Identify which cell holds the provided text, then report its [X, Y] central coordinate. 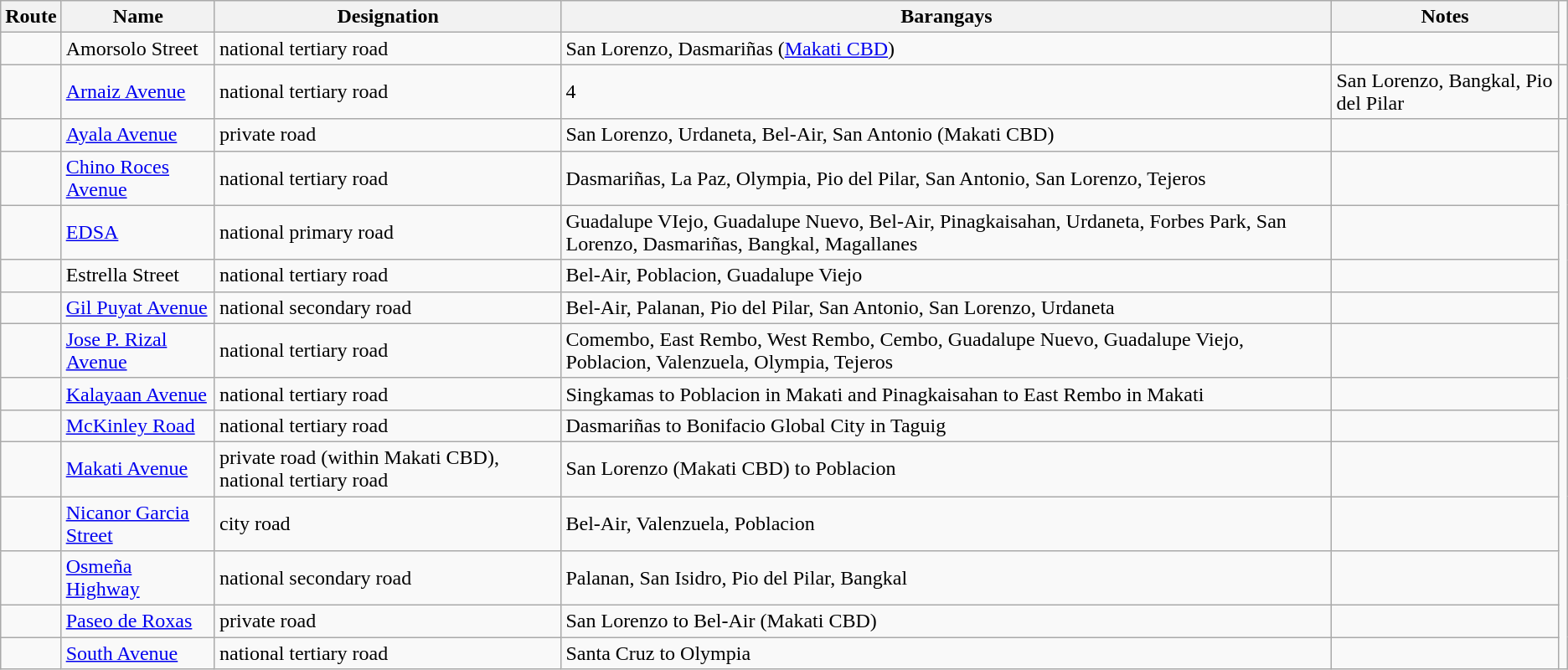
San Lorenzo (Makati CBD) to Poblacion [946, 469]
4 [946, 92]
Bel-Air, Palanan, Pio del Pilar, San Antonio, San Lorenzo, Urdaneta [946, 307]
Guadalupe VIejo, Guadalupe Nuevo, Bel-Air, Pinagkaisahan, Urdaneta, Forbes Park, San Lorenzo, Dasmariñas, Bangkal, Magallanes [946, 233]
Santa Cruz to Olympia [946, 653]
Makati Avenue [137, 469]
EDSA [137, 233]
Comembo, East Rembo, West Rembo, Cembo, Guadalupe Nuevo, Guadalupe Viejo, Poblacion, Valenzuela, Olympia, Tejeros [946, 350]
Arnaiz Avenue [137, 92]
Dasmariñas, La Paz, Olympia, Pio del Pilar, San Antonio, San Lorenzo, Tejeros [946, 178]
Dasmariñas to Bonifacio Global City in Taguig [946, 425]
Estrella Street [137, 276]
Route [31, 17]
Amorsolo Street [137, 49]
Notes [1445, 17]
private road (within Makati CBD), national tertiary road [387, 469]
Nicanor Garcia Street [137, 523]
Paseo de Roxas [137, 621]
San Lorenzo, Urdaneta, Bel-Air, San Antonio (Makati CBD) [946, 135]
Jose P. Rizal Avenue [137, 350]
Palanan, San Isidro, Pio del Pilar, Bangkal [946, 578]
city road [387, 523]
Gil Puyat Avenue [137, 307]
Bel-Air, Valenzuela, Poblacion [946, 523]
McKinley Road [137, 425]
South Avenue [137, 653]
Osmeña Highway [137, 578]
Singkamas to Poblacion in Makati and Pinagkaisahan to East Rembo in Makati [946, 394]
Ayala Avenue [137, 135]
Barangays [946, 17]
national primary road [387, 233]
San Lorenzo, Dasmariñas (Makati CBD) [946, 49]
Name [137, 17]
San Lorenzo, Bangkal, Pio del Pilar [1445, 92]
Designation [387, 17]
Bel-Air, Poblacion, Guadalupe Viejo [946, 276]
San Lorenzo to Bel-Air (Makati CBD) [946, 621]
Kalayaan Avenue [137, 394]
Chino Roces Avenue [137, 178]
